Scan for the cell matching the given text and deliver its (X, Y) coordinate at center. 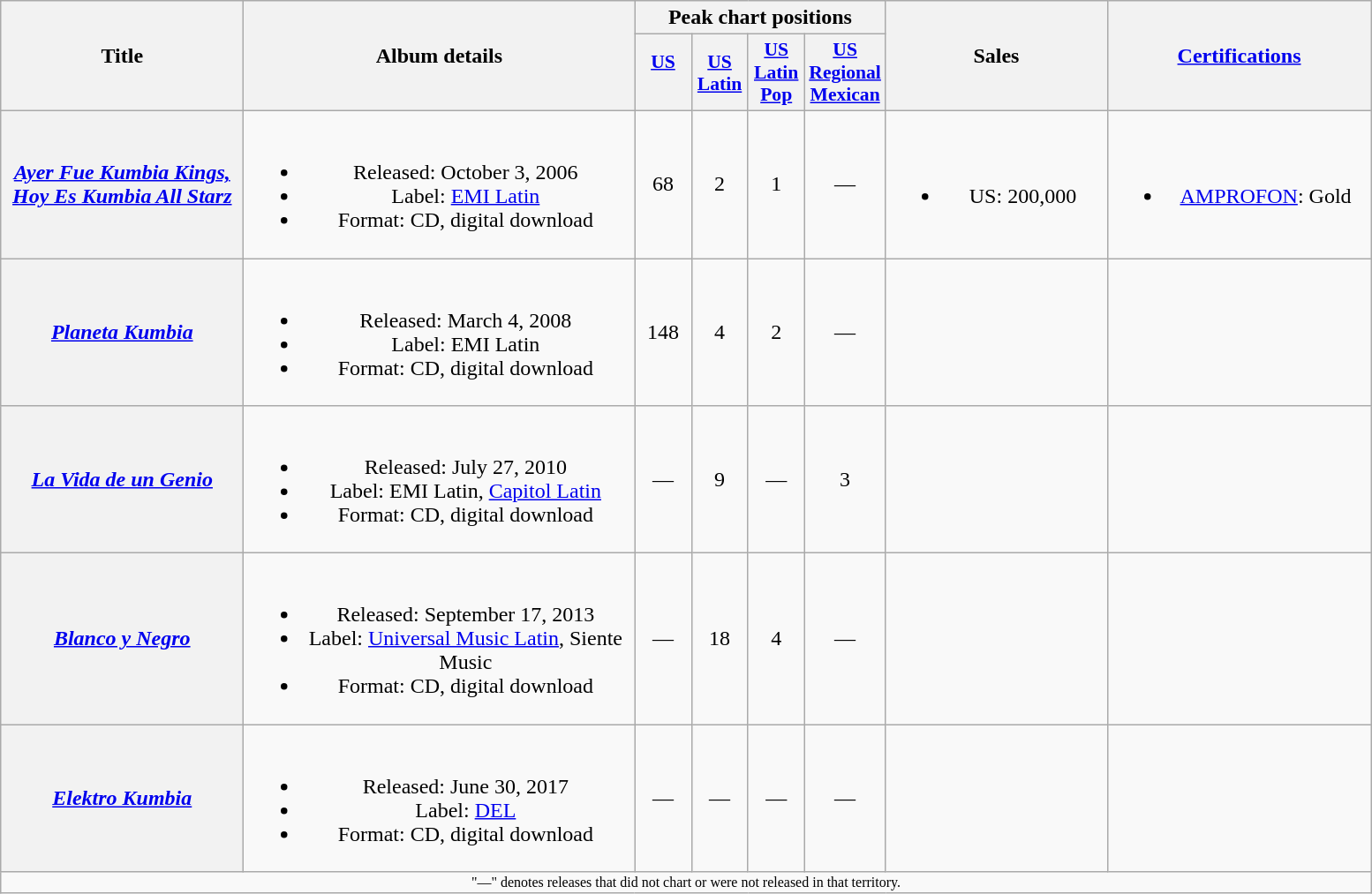
Planeta Kumbia (122, 332)
US Latin (720, 72)
148 (663, 332)
"—" denotes releases that did not chart or were not released in that territory. (686, 883)
Blanco y Negro (122, 639)
9 (720, 480)
Released: September 17, 2013Label: Universal Music Latin, Siente MusicFormat: CD, digital download (440, 639)
Certifications (1240, 56)
La Vida de un Genio (122, 480)
US Regional Mexican (845, 72)
Elektro Kumbia (122, 798)
US: 200,000 (996, 184)
Peak chart positions (760, 18)
1 (776, 184)
Released: July 27, 2010Label: EMI Latin, Capitol LatinFormat: CD, digital download (440, 480)
US (663, 72)
Released: March 4, 2008Label: EMI LatinFormat: CD, digital download (440, 332)
Sales (996, 56)
18 (720, 639)
Album details (440, 56)
Released: June 30, 2017Label: DELFormat: CD, digital download (440, 798)
68 (663, 184)
Title (122, 56)
AMPROFON: Gold (1240, 184)
US Latin Pop (776, 72)
Released: October 3, 2006Label: EMI LatinFormat: CD, digital download (440, 184)
Ayer Fue Kumbia Kings, Hoy Es Kumbia All Starz (122, 184)
3 (845, 480)
